Find where the given text appears and provide that cell's center as (x, y) coordinate. 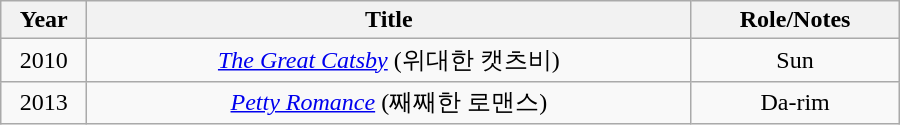
Da-rim (795, 102)
2013 (44, 102)
Title (389, 20)
Petty Romance (째째한 로맨스) (389, 102)
The Great Catsby (위대한 캣츠비) (389, 60)
2010 (44, 60)
Role/Notes (795, 20)
Year (44, 20)
Sun (795, 60)
